Identify which cell holds the provided text, then report its [X, Y] central coordinate. 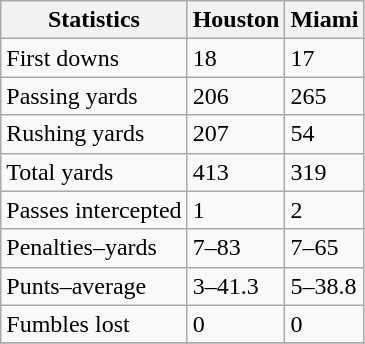
First downs [94, 58]
Miami [324, 20]
7–65 [324, 248]
Passing yards [94, 96]
413 [236, 172]
Punts–average [94, 286]
319 [324, 172]
5–38.8 [324, 286]
17 [324, 58]
Passes intercepted [94, 210]
Rushing yards [94, 134]
1 [236, 210]
7–83 [236, 248]
265 [324, 96]
206 [236, 96]
Statistics [94, 20]
Total yards [94, 172]
54 [324, 134]
Fumbles lost [94, 324]
3–41.3 [236, 286]
Penalties–yards [94, 248]
207 [236, 134]
Houston [236, 20]
18 [236, 58]
2 [324, 210]
